Locate the cell with the specified text and output its (x, y) center coordinate. 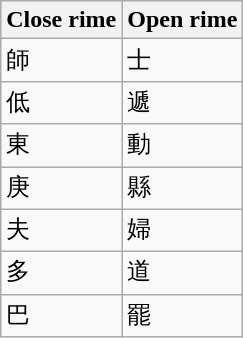
庚 (62, 188)
東 (62, 146)
動 (182, 146)
士 (182, 60)
師 (62, 60)
罷 (182, 316)
縣 (182, 188)
婦 (182, 230)
夫 (62, 230)
道 (182, 274)
遞 (182, 102)
低 (62, 102)
Open rime (182, 20)
巴 (62, 316)
多 (62, 274)
Close rime (62, 20)
